Capture the cell that displays the provided text and extract its [x, y] central coordinate. 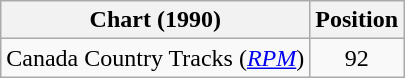
Position [357, 20]
Chart (1990) [156, 20]
Canada Country Tracks (RPM) [156, 58]
92 [357, 58]
